From the cell containing the given text, extract its center point as [X, Y] coordinate. 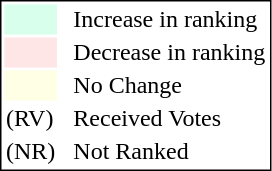
Decrease in ranking [170, 53]
Received Votes [170, 119]
Increase in ranking [170, 19]
No Change [170, 85]
(RV) [30, 119]
Not Ranked [170, 151]
(NR) [30, 151]
